Scan for the cell matching the given text and deliver its (X, Y) coordinate at center. 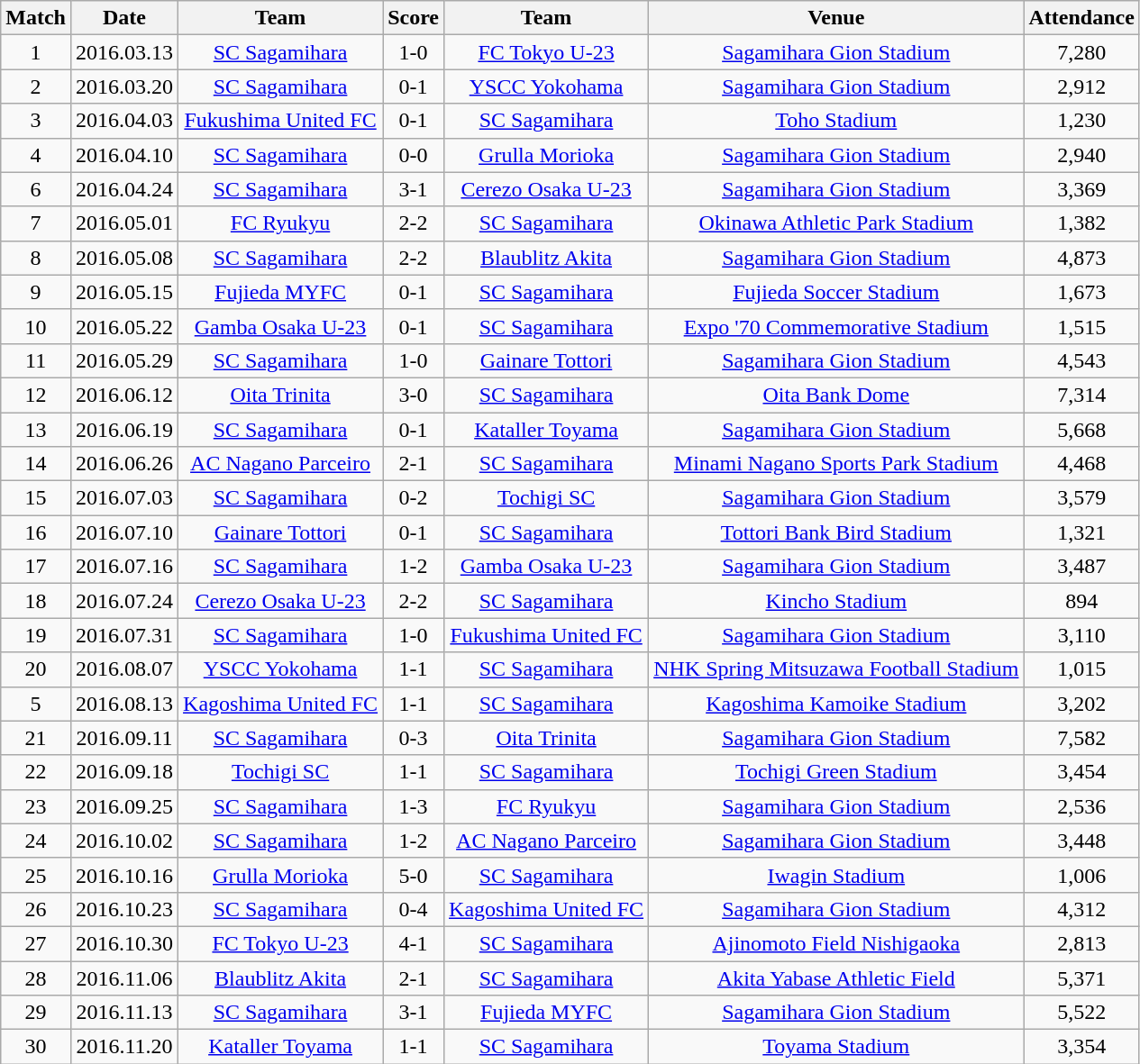
26 (36, 909)
2016.04.10 (124, 155)
Oita Bank Dome (836, 395)
2016.04.03 (124, 121)
21 (36, 738)
4-1 (414, 943)
23 (36, 806)
16 (36, 532)
2016.10.30 (124, 943)
3 (36, 121)
2016.05.15 (124, 292)
2016.03.13 (124, 52)
2016.10.02 (124, 841)
3,110 (1081, 635)
1,673 (1081, 292)
2016.09.11 (124, 738)
NHK Spring Mitsuzawa Football Stadium (836, 669)
2016.06.12 (124, 395)
2016.11.06 (124, 978)
Match (36, 18)
6 (36, 189)
1,321 (1081, 532)
1,015 (1081, 669)
2016.03.20 (124, 86)
2016.05.22 (124, 326)
2016.11.13 (124, 1013)
0-4 (414, 909)
2016.05.01 (124, 223)
2,813 (1081, 943)
2016.05.08 (124, 258)
894 (1081, 601)
8 (36, 258)
2016.07.31 (124, 635)
2016.09.25 (124, 806)
Toyama Stadium (836, 1047)
3,487 (1081, 567)
Kincho Stadium (836, 601)
Toho Stadium (836, 121)
11 (36, 360)
0-0 (414, 155)
5,371 (1081, 978)
3,354 (1081, 1047)
3,369 (1081, 189)
Tochigi Green Stadium (836, 772)
3-0 (414, 395)
7 (36, 223)
4 (36, 155)
7,280 (1081, 52)
15 (36, 498)
5-0 (414, 875)
24 (36, 841)
2016.06.19 (124, 430)
Fujieda Soccer Stadium (836, 292)
2,536 (1081, 806)
Iwagin Stadium (836, 875)
Expo '70 Commemorative Stadium (836, 326)
3,448 (1081, 841)
Attendance (1081, 18)
1-3 (414, 806)
30 (36, 1047)
2,940 (1081, 155)
Kagoshima Kamoike Stadium (836, 704)
20 (36, 669)
25 (36, 875)
0-3 (414, 738)
27 (36, 943)
2,912 (1081, 86)
19 (36, 635)
22 (36, 772)
Tottori Bank Bird Stadium (836, 532)
17 (36, 567)
4,312 (1081, 909)
29 (36, 1013)
5,522 (1081, 1013)
4,543 (1081, 360)
1,382 (1081, 223)
Date (124, 18)
2016.05.29 (124, 360)
Akita Yabase Athletic Field (836, 978)
2016.10.23 (124, 909)
1,006 (1081, 875)
3,202 (1081, 704)
2016.11.20 (124, 1047)
2 (36, 86)
2016.10.16 (124, 875)
2016.08.13 (124, 704)
2016.07.16 (124, 567)
18 (36, 601)
7,582 (1081, 738)
Venue (836, 18)
3,579 (1081, 498)
2016.06.26 (124, 464)
2016.09.18 (124, 772)
4,873 (1081, 258)
12 (36, 395)
10 (36, 326)
Minami Nagano Sports Park Stadium (836, 464)
5 (36, 704)
5,668 (1081, 430)
28 (36, 978)
1,230 (1081, 121)
13 (36, 430)
2016.07.10 (124, 532)
2016.07.03 (124, 498)
2016.04.24 (124, 189)
7,314 (1081, 395)
2016.07.24 (124, 601)
Ajinomoto Field Nishigaoka (836, 943)
2016.08.07 (124, 669)
0-2 (414, 498)
4,468 (1081, 464)
1 (36, 52)
Okinawa Athletic Park Stadium (836, 223)
Score (414, 18)
1,515 (1081, 326)
3,454 (1081, 772)
14 (36, 464)
9 (36, 292)
